Return the [x, y] coordinate for the center point of the cell that contains the specified text.  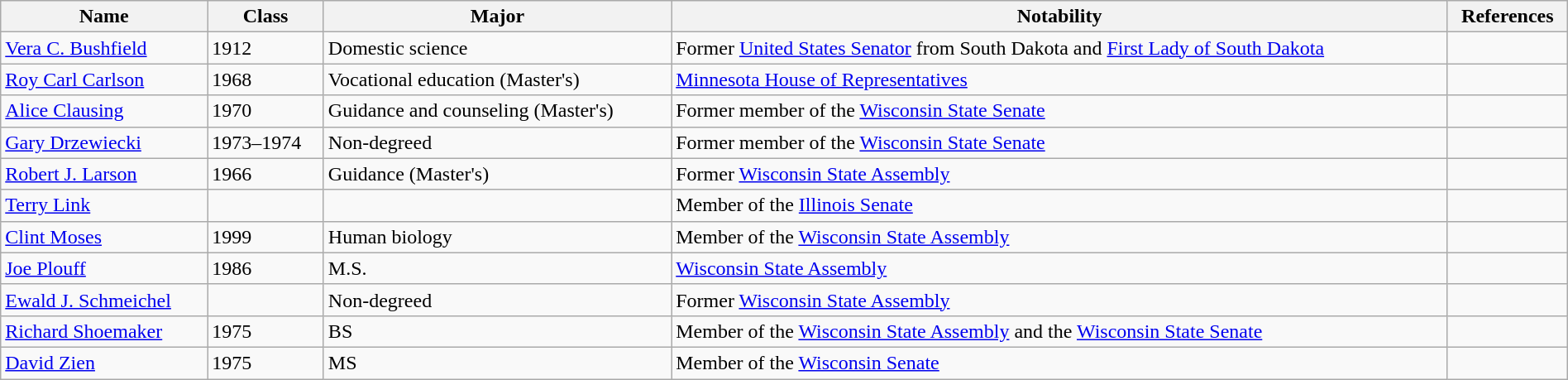
M.S. [497, 268]
Joe Plouff [104, 268]
Alice Clausing [104, 111]
1970 [266, 111]
Member of the Wisconsin Senate [1060, 363]
Roy Carl Carlson [104, 79]
Guidance (Master's) [497, 174]
Member of the Wisconsin State Assembly and the Wisconsin State Senate [1060, 331]
Notability [1060, 17]
Name [104, 17]
Ewald J. Schmeichel [104, 300]
MS [497, 363]
Major [497, 17]
Robert J. Larson [104, 174]
References [1507, 17]
Domestic science [497, 48]
Class [266, 17]
1912 [266, 48]
Richard Shoemaker [104, 331]
Wisconsin State Assembly [1060, 268]
Clint Moses [104, 237]
Terry Link [104, 205]
Member of the Wisconsin State Assembly [1060, 237]
Human biology [497, 237]
1968 [266, 79]
1999 [266, 237]
Vocational education (Master's) [497, 79]
David Zien [104, 363]
Guidance and counseling (Master's) [497, 111]
1973–1974 [266, 142]
Vera C. Bushfield [104, 48]
BS [497, 331]
Former United States Senator from South Dakota and First Lady of South Dakota [1060, 48]
Gary Drzewiecki [104, 142]
Minnesota House of Representatives [1060, 79]
Member of the Illinois Senate [1060, 205]
1986 [266, 268]
1966 [266, 174]
